Find where the given text appears and provide that cell's center as (x, y) coordinate. 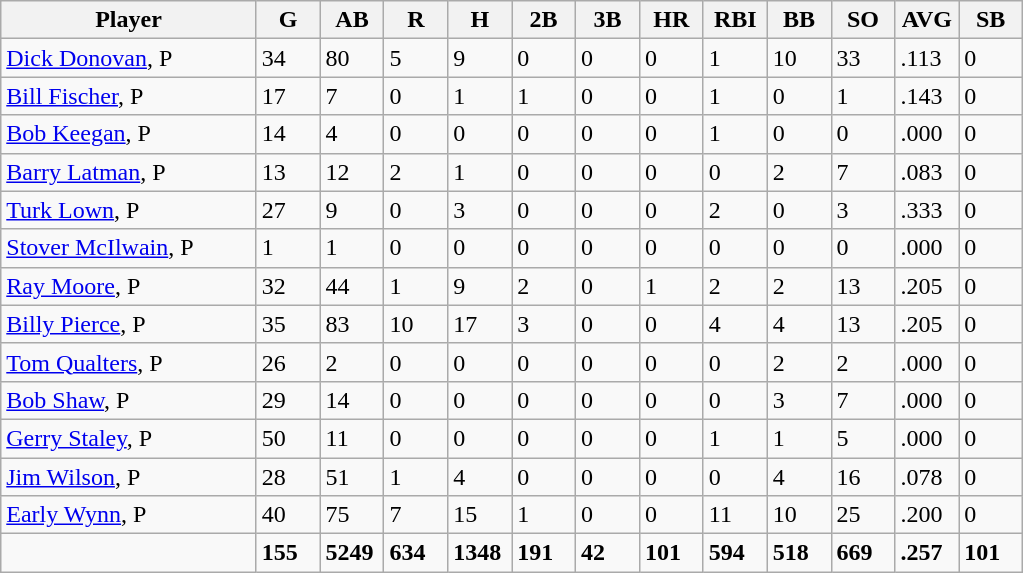
29 (288, 400)
Early Wynn, P (128, 515)
SB (991, 20)
2B (544, 20)
12 (352, 172)
40 (288, 515)
634 (416, 553)
669 (863, 553)
35 (288, 324)
83 (352, 324)
1348 (480, 553)
27 (288, 210)
.083 (927, 172)
51 (352, 477)
Dick Donovan, P (128, 58)
32 (288, 286)
BB (799, 20)
50 (288, 438)
.078 (927, 477)
AVG (927, 20)
75 (352, 515)
44 (352, 286)
155 (288, 553)
.333 (927, 210)
26 (288, 362)
RBI (735, 20)
Ray Moore, P (128, 286)
16 (863, 477)
Gerry Staley, P (128, 438)
.200 (927, 515)
15 (480, 515)
Bob Keegan, P (128, 134)
33 (863, 58)
HR (671, 20)
Player (128, 20)
28 (288, 477)
191 (544, 553)
34 (288, 58)
AB (352, 20)
Billy Pierce, P (128, 324)
Stover McIlwain, P (128, 248)
25 (863, 515)
Barry Latman, P (128, 172)
5249 (352, 553)
.143 (927, 96)
G (288, 20)
518 (799, 553)
42 (608, 553)
Jim Wilson, P (128, 477)
594 (735, 553)
Turk Lown, P (128, 210)
80 (352, 58)
.113 (927, 58)
SO (863, 20)
Bob Shaw, P (128, 400)
R (416, 20)
.257 (927, 553)
Tom Qualters, P (128, 362)
3B (608, 20)
H (480, 20)
Bill Fischer, P (128, 96)
